Pinpoint the cell where the given text exists, returning its (X, Y) midpoint coordinate. 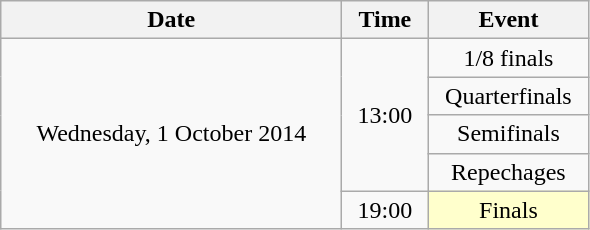
1/8 finals (508, 58)
Event (508, 20)
Date (172, 20)
Quarterfinals (508, 96)
Wednesday, 1 October 2014 (172, 134)
Finals (508, 210)
Time (385, 20)
13:00 (385, 115)
19:00 (385, 210)
Semifinals (508, 134)
Repechages (508, 172)
